Determine the (X, Y) coordinate at the center of the cell enclosing the given text.  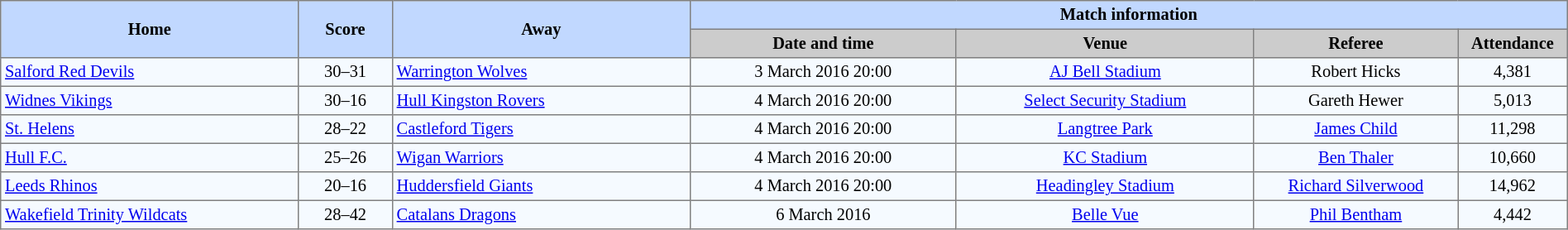
Warrington Wolves (541, 72)
Hull F.C. (150, 157)
Gareth Hewer (1355, 100)
Home (150, 30)
Castleford Tigers (541, 129)
10,660 (1513, 157)
Salford Red Devils (150, 72)
11,298 (1513, 129)
Leeds Rhinos (150, 186)
Hull Kingston Rovers (541, 100)
James Child (1355, 129)
Huddersfield Giants (541, 186)
Wigan Warriors (541, 157)
6 March 2016 (823, 214)
14,962 (1513, 186)
St. Helens (150, 129)
25–26 (346, 157)
Match information (1128, 15)
Catalans Dragons (541, 214)
Widnes Vikings (150, 100)
Phil Bentham (1355, 214)
30–31 (346, 72)
Langtree Park (1105, 129)
28–42 (346, 214)
Score (346, 30)
4,381 (1513, 72)
3 March 2016 20:00 (823, 72)
4,442 (1513, 214)
30–16 (346, 100)
5,013 (1513, 100)
Away (541, 30)
Richard Silverwood (1355, 186)
20–16 (346, 186)
Belle Vue (1105, 214)
Referee (1355, 43)
Robert Hicks (1355, 72)
28–22 (346, 129)
Wakefield Trinity Wildcats (150, 214)
Headingley Stadium (1105, 186)
Date and time (823, 43)
Venue (1105, 43)
Ben Thaler (1355, 157)
KC Stadium (1105, 157)
AJ Bell Stadium (1105, 72)
Attendance (1513, 43)
Select Security Stadium (1105, 100)
